Detect which cell encompasses the target text, then output its [x, y] center coordinate. 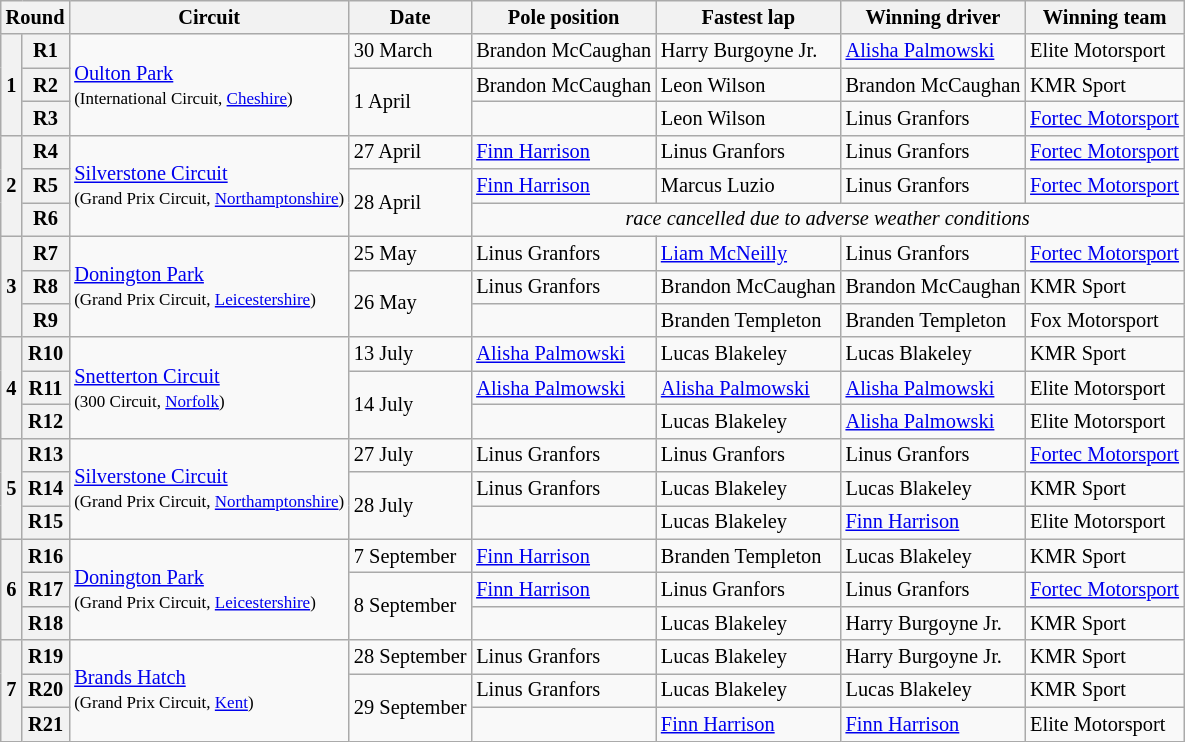
27 April [410, 152]
7 [12, 690]
28 September [410, 657]
R20 [46, 690]
R6 [46, 219]
Snetterton Circuit(300 Circuit, Norfolk) [209, 388]
race cancelled due to adverse weather conditions [828, 219]
26 May [410, 304]
R9 [46, 320]
R7 [46, 253]
Liam McNeilly [748, 253]
R21 [46, 724]
27 July [410, 455]
1 [12, 84]
13 July [410, 354]
Marcus Luzio [748, 186]
R4 [46, 152]
Brands Hatch(Grand Prix Circuit, Kent) [209, 690]
14 July [410, 404]
28 July [410, 506]
R15 [46, 522]
Oulton Park(International Circuit, Cheshire) [209, 84]
R13 [46, 455]
R5 [46, 186]
3 [12, 286]
29 September [410, 706]
R16 [46, 556]
8 September [410, 606]
R8 [46, 287]
2 [12, 186]
1 April [410, 102]
Round [36, 17]
R12 [46, 421]
7 September [410, 556]
Fastest lap [748, 17]
Pole position [564, 17]
4 [12, 388]
Circuit [209, 17]
5 [12, 488]
30 March [410, 51]
R11 [46, 388]
Winning driver [934, 17]
R3 [46, 118]
Winning team [1104, 17]
R19 [46, 657]
Fox Motorsport [1104, 320]
R14 [46, 489]
28 April [410, 202]
R18 [46, 623]
6 [12, 590]
R17 [46, 589]
R10 [46, 354]
R2 [46, 85]
R1 [46, 51]
Date [410, 17]
25 May [410, 253]
